Extract the [x, y] coordinate from the center of the cell holding the provided text.  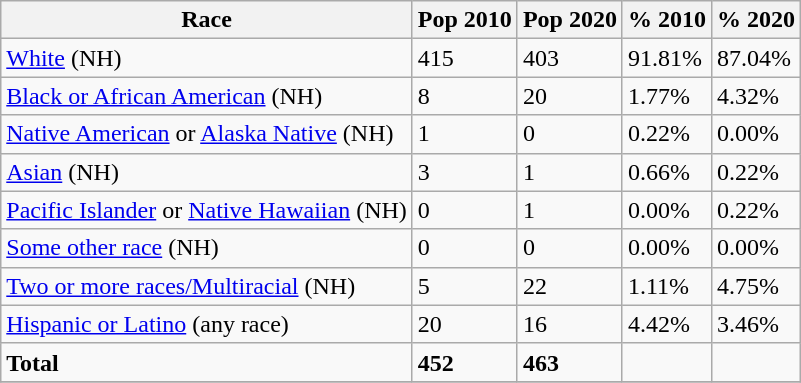
% 2020 [756, 20]
Pop 2010 [464, 20]
4.42% [666, 324]
4.75% [756, 286]
452 [464, 362]
4.32% [756, 96]
Total [207, 362]
22 [570, 286]
16 [570, 324]
1.77% [666, 96]
Pop 2020 [570, 20]
Asian (NH) [207, 172]
3 [464, 172]
1.11% [666, 286]
Hispanic or Latino (any race) [207, 324]
87.04% [756, 58]
White (NH) [207, 58]
5 [464, 286]
463 [570, 362]
0.66% [666, 172]
Race [207, 20]
8 [464, 96]
Some other race (NH) [207, 248]
3.46% [756, 324]
415 [464, 58]
403 [570, 58]
Two or more races/Multiracial (NH) [207, 286]
91.81% [666, 58]
Pacific Islander or Native Hawaiian (NH) [207, 210]
% 2010 [666, 20]
Black or African American (NH) [207, 96]
Native American or Alaska Native (NH) [207, 134]
